Pinpoint the cell where the given text exists, returning its (x, y) midpoint coordinate. 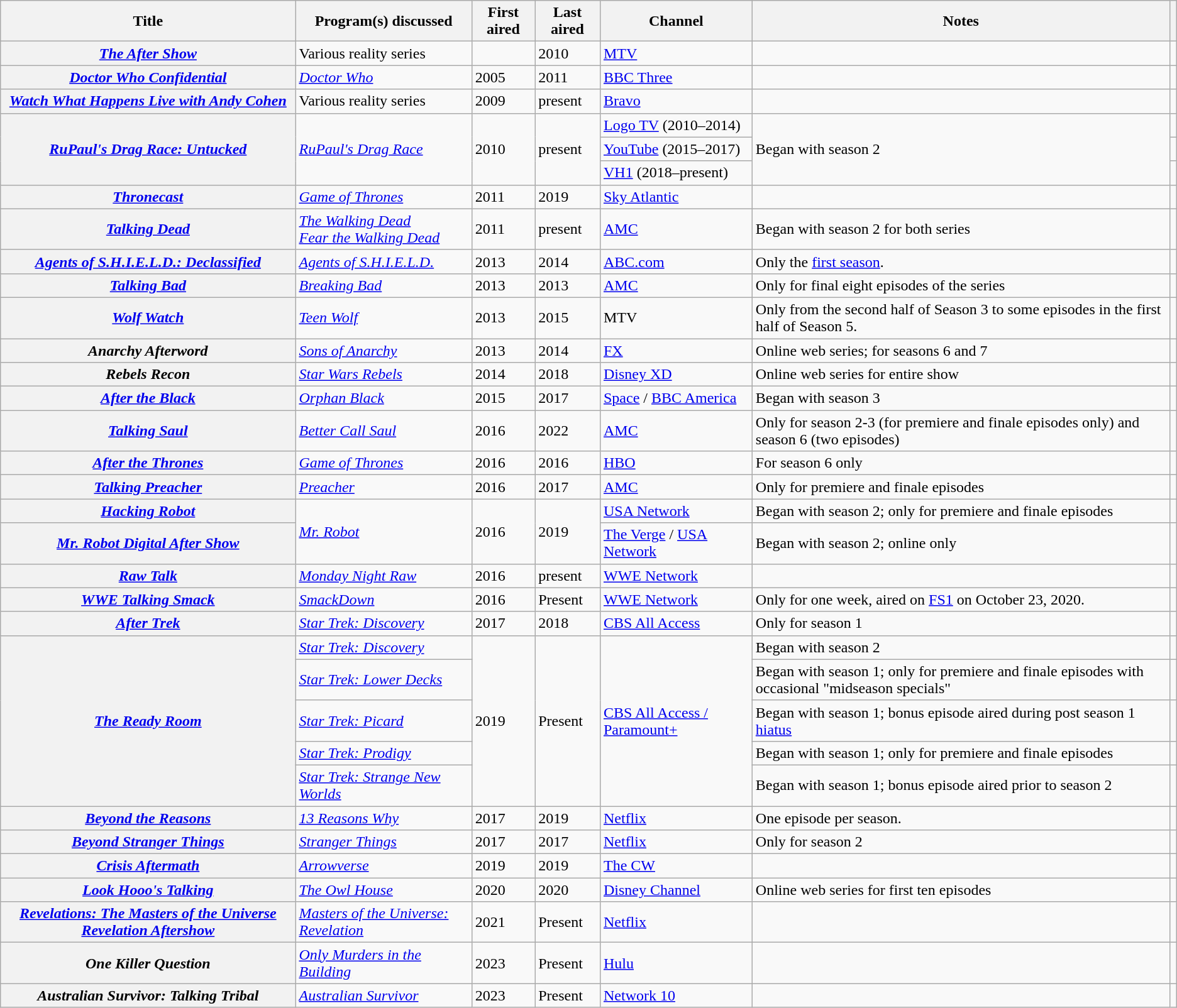
Logo TV (2010–2014) (676, 125)
WWE Talking Smack (148, 600)
Space / BBC America (676, 398)
Arrowverse (384, 866)
Talking Saul (148, 431)
The Walking DeadFear the Walking Dead (384, 229)
Mr. Robot (384, 532)
Hacking Robot (148, 511)
After Trek (148, 623)
Bravo (676, 101)
One Killer Question (148, 963)
HBO (676, 463)
Anarchy Afterword (148, 350)
BBC Three (676, 77)
Only the first season. (961, 261)
The Ready Room (148, 720)
Star Trek: Prodigy (384, 753)
Began with season 1; only for premiere and finale episodes (961, 753)
Only Murders in the Building (384, 963)
RuPaul's Drag Race: Untucked (148, 149)
Orphan Black (384, 398)
Only from the second half of Season 3 to some episodes in the first half of Season 5. (961, 318)
Channel (676, 21)
Began with season 2; only for premiere and finale episodes (961, 511)
Breaking Bad (384, 285)
Online web series for entire show (961, 375)
Star Trek: Picard (384, 720)
CBS All Access (676, 623)
Raw Talk (148, 576)
2022 (568, 431)
CBS All Access / Paramount+ (676, 720)
Monday Night Raw (384, 576)
Only for premiere and finale episodes (961, 487)
Notes (961, 21)
Talking Bad (148, 285)
Doctor Who (384, 77)
FX (676, 350)
Better Call Saul (384, 431)
2021 (503, 923)
Only for final eight episodes of the series (961, 285)
Star Trek: Lower Decks (384, 680)
Australian Survivor: Talking Tribal (148, 995)
YouTube (2015–2017) (676, 149)
Rebels Recon (148, 375)
Thronecast (148, 197)
ABC.com (676, 261)
The CW (676, 866)
Online web series for first ten episodes (961, 890)
Program(s) discussed (384, 21)
Talking Dead (148, 229)
For season 6 only (961, 463)
Mr. Robot Digital After Show (148, 543)
Wolf Watch (148, 318)
Beyond the Reasons (148, 818)
Sons of Anarchy (384, 350)
Began with season 1; bonus episode aired during post season 1 hiatus (961, 720)
First aired (503, 21)
Title (148, 21)
Only for season 1 (961, 623)
2005 (503, 77)
SmackDown (384, 600)
Began with season 3 (961, 398)
RuPaul's Drag Race (384, 149)
Revelations: The Masters of the Universe Revelation Aftershow (148, 923)
2009 (503, 101)
One episode per season. (961, 818)
Began with season 1; only for premiere and finale episodes with occasional "midseason specials" (961, 680)
Star Wars Rebels (384, 375)
Network 10 (676, 995)
Began with season 2; online only (961, 543)
Look Hooo's Talking (148, 890)
Agents of S.H.I.E.L.D. (384, 261)
Crisis Aftermath (148, 866)
Only for season 2-3 (for premiere and finale episodes only) and season 6 (two episodes) (961, 431)
Stranger Things (384, 842)
Only for one week, aired on FS1 on October 23, 2020. (961, 600)
13 Reasons Why (384, 818)
Hulu (676, 963)
Last aired (568, 21)
Began with season 2 for both series (961, 229)
The After Show (148, 53)
After the Thrones (148, 463)
USA Network (676, 511)
Watch What Happens Live with Andy Cohen (148, 101)
Star Trek: Strange New Worlds (384, 786)
Only for season 2 (961, 842)
Disney Channel (676, 890)
The Verge / USA Network (676, 543)
VH1 (2018–present) (676, 173)
Masters of the Universe: Revelation (384, 923)
After the Black (148, 398)
Agents of S.H.I.E.L.D.: Declassified (148, 261)
Talking Preacher (148, 487)
Began with season 1; bonus episode aired prior to season 2 (961, 786)
Australian Survivor (384, 995)
Teen Wolf (384, 318)
Sky Atlantic (676, 197)
The Owl House (384, 890)
Disney XD (676, 375)
Doctor Who Confidential (148, 77)
Preacher (384, 487)
Beyond Stranger Things (148, 842)
Online web series; for seasons 6 and 7 (961, 350)
